Provide the (X, Y) coordinate of the cell's center where the given text is located.  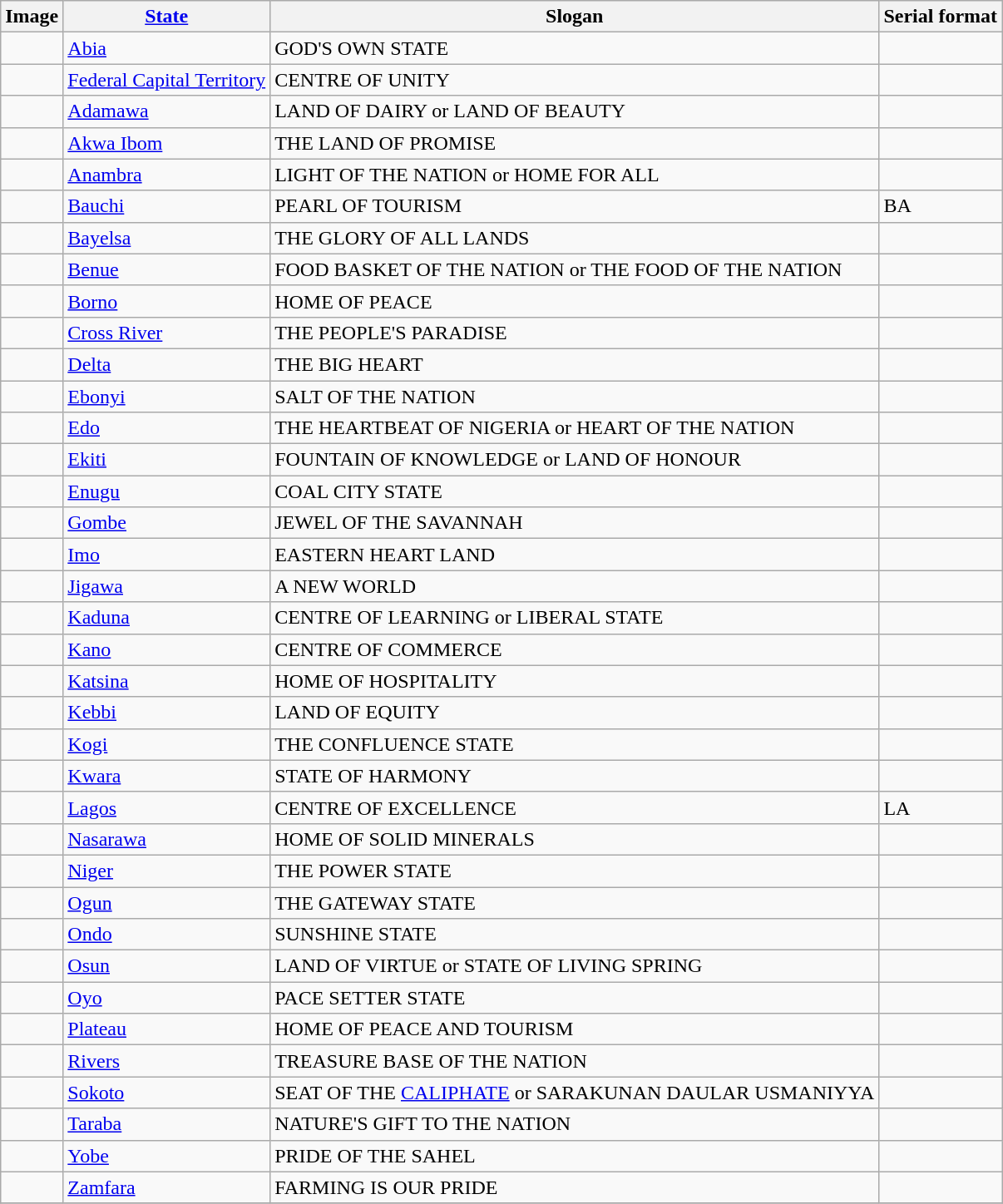
Ebonyi (166, 397)
THE BIG HEART (575, 364)
Cross River (166, 333)
HOME OF HOSPITALITY (575, 681)
TREASURE BASE OF THE NATION (575, 1061)
Niger (166, 871)
THE CONFLUENCE STATE (575, 744)
Rivers (166, 1061)
EASTERN HEART LAND (575, 555)
Ogun (166, 902)
COAL CITY STATE (575, 491)
NATURE'S GIFT TO THE NATION (575, 1124)
Katsina (166, 681)
Kogi (166, 744)
Edo (166, 428)
Slogan (575, 17)
LIGHT OF THE NATION or HOME FOR ALL (575, 175)
SALT OF THE NATION (575, 397)
Taraba (166, 1124)
JEWEL OF THE SAVANNAH (575, 523)
HOME OF PEACE (575, 301)
Anambra (166, 175)
Jigawa (166, 586)
Yobe (166, 1156)
BA (941, 206)
Imo (166, 555)
State (166, 17)
Abia (166, 48)
SEAT OF THE CALIPHATE or SARAKUNAN DAULAR USMANIYYA (575, 1093)
CENTRE OF UNITY (575, 80)
Ondo (166, 935)
Nasarawa (166, 839)
Serial format (941, 17)
LAND OF VIRTUE or STATE OF LIVING SPRING (575, 966)
PEARL OF TOURISM (575, 206)
Bayelsa (166, 238)
Kebbi (166, 713)
Gombe (166, 523)
HOME OF SOLID MINERALS (575, 839)
FOUNTAIN OF KNOWLEDGE or LAND OF HONOUR (575, 460)
Adamawa (166, 111)
THE PEOPLE'S PARADISE (575, 333)
CENTRE OF LEARNING or LIBERAL STATE (575, 618)
Akwa Ibom (166, 143)
Kaduna (166, 618)
Kano (166, 649)
A NEW WORLD (575, 586)
FOOD BASKET OF THE NATION or THE FOOD OF THE NATION (575, 269)
Borno (166, 301)
LA (941, 807)
Kwara (166, 776)
PACE SETTER STATE (575, 998)
THE POWER STATE (575, 871)
LAND OF DAIRY or LAND OF BEAUTY (575, 111)
Bauchi (166, 206)
PRIDE OF THE SAHEL (575, 1156)
Lagos (166, 807)
HOME OF PEACE AND TOURISM (575, 1029)
Ekiti (166, 460)
THE GATEWAY STATE (575, 902)
Federal Capital Territory (166, 80)
CENTRE OF EXCELLENCE (575, 807)
Plateau (166, 1029)
Osun (166, 966)
Delta (166, 364)
Benue (166, 269)
LAND OF EQUITY (575, 713)
THE GLORY OF ALL LANDS (575, 238)
THE HEARTBEAT OF NIGERIA or HEART OF THE NATION (575, 428)
STATE OF HARMONY (575, 776)
Enugu (166, 491)
GOD'S OWN STATE (575, 48)
Sokoto (166, 1093)
THE LAND OF PROMISE (575, 143)
CENTRE OF COMMERCE (575, 649)
Image (32, 17)
Oyo (166, 998)
FARMING IS OUR PRIDE (575, 1187)
SUNSHINE STATE (575, 935)
Zamfara (166, 1187)
